Capture the cell that displays the provided text and extract its (x, y) central coordinate. 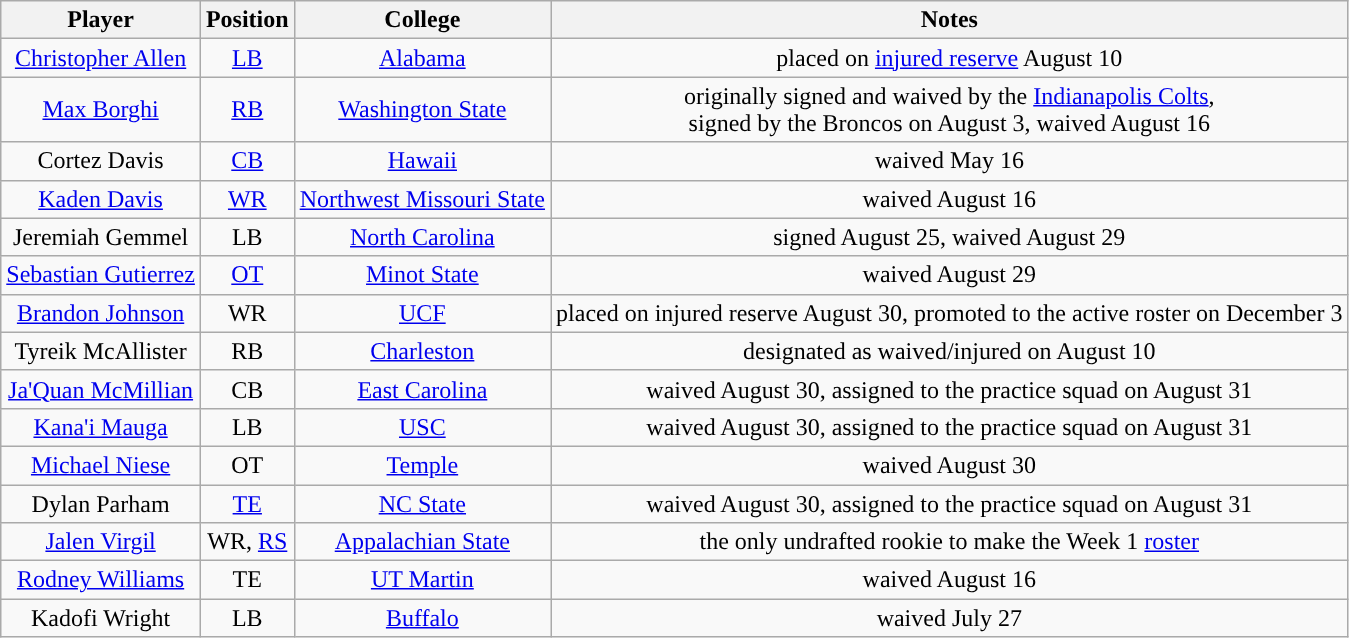
Appalachian State (422, 542)
Max Borghi (101, 110)
Christopher Allen (101, 58)
Buffalo (422, 618)
Kadofi Wright (101, 618)
Charleston (422, 351)
Cortez Davis (101, 161)
Kana'i Mauga (101, 427)
Dylan Parham (101, 503)
College (422, 20)
Washington State (422, 110)
waived May 16 (950, 161)
Ja'Quan McMillian (101, 389)
waived August 30 (950, 465)
waived August 29 (950, 275)
WR, RS (247, 542)
NC State (422, 503)
Tyreik McAllister (101, 351)
placed on injured reserve August 30, promoted to the active roster on December 3 (950, 313)
Rodney Williams (101, 580)
UT Martin (422, 580)
Brandon Johnson (101, 313)
Hawaii (422, 161)
waived July 27 (950, 618)
designated as waived/injured on August 10 (950, 351)
Jeremiah Gemmel (101, 237)
Alabama (422, 58)
North Carolina (422, 237)
placed on injured reserve August 10 (950, 58)
UCF (422, 313)
Jalen Virgil (101, 542)
Michael Niese (101, 465)
Temple (422, 465)
USC (422, 427)
East Carolina (422, 389)
signed August 25, waived August 29 (950, 237)
Notes (950, 20)
Position (247, 20)
Sebastian Gutierrez (101, 275)
the only undrafted rookie to make the Week 1 roster (950, 542)
Player (101, 20)
Minot State (422, 275)
Kaden Davis (101, 199)
originally signed and waived by the Indianapolis Colts,signed by the Broncos on August 3, waived August 16 (950, 110)
Northwest Missouri State (422, 199)
